Pinpoint the cell where the given text exists, returning its (x, y) midpoint coordinate. 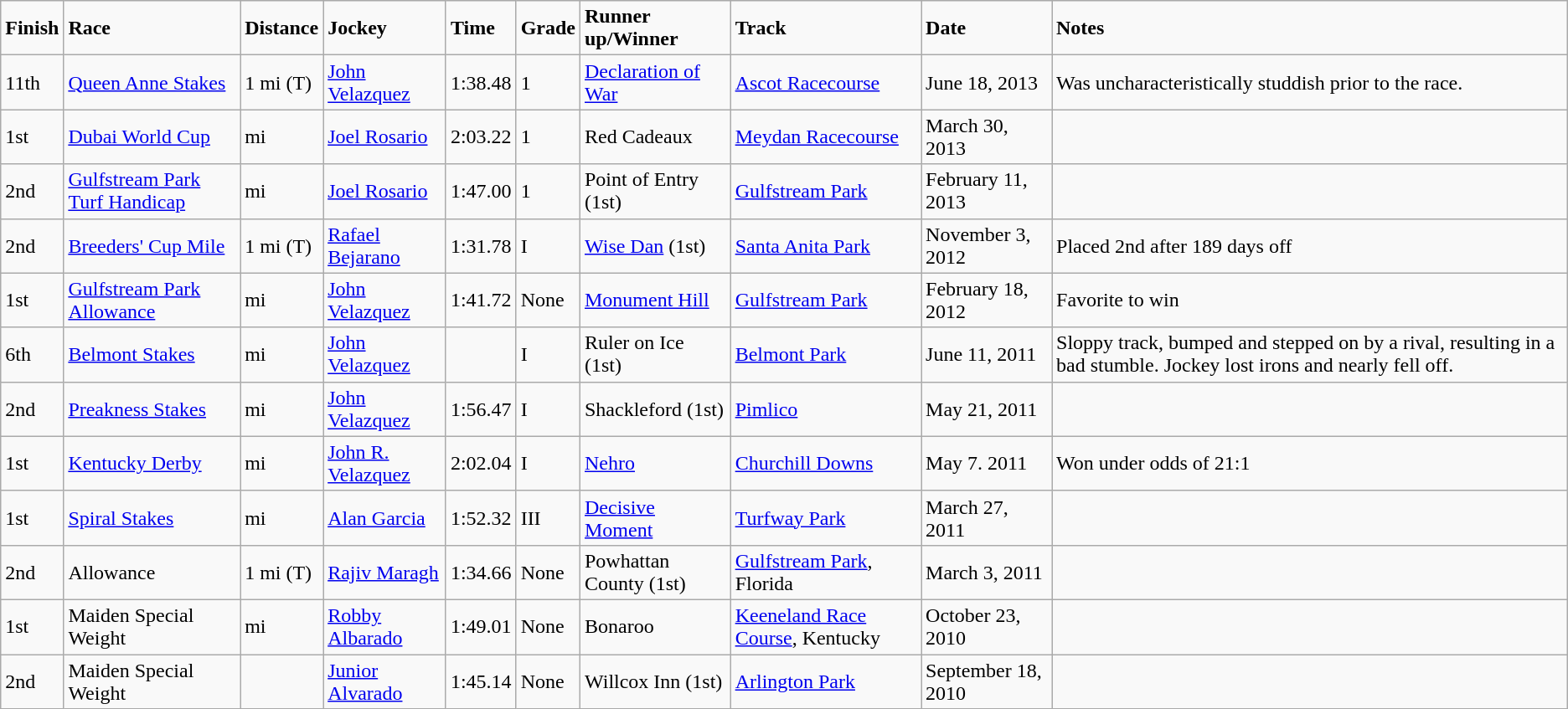
Turfway Park (826, 517)
Willcox Inn (1st) (655, 681)
Junior Alvarado (385, 681)
February 11, 2013 (987, 191)
Arlington Park (826, 681)
1:34.66 (481, 573)
Favorite to win (1310, 300)
Placed 2nd after 189 days off (1310, 246)
March 30, 2013 (987, 137)
March 3, 2011 (987, 573)
Powhattan County (1st) (655, 573)
Sloppy track, bumped and stepped on by a rival, resulting in a bad stumble. Jockey lost irons and nearly fell off. (1310, 355)
May 7. 2011 (987, 464)
Won under odds of 21:1 (1310, 464)
2:03.22 (481, 137)
Alan Garcia (385, 517)
Dubai World Cup (152, 137)
Red Cadeaux (655, 137)
June 11, 2011 (987, 355)
Declaration of War (655, 82)
Pimlico (826, 408)
June 18, 2013 (987, 82)
Rafael Bejarano (385, 246)
Date (987, 28)
1:56.47 (481, 408)
October 23, 2010 (987, 626)
Race (152, 28)
1:45.14 (481, 681)
Nehro (655, 464)
Ruler on Ice (1st) (655, 355)
Keeneland Race Course, Kentucky (826, 626)
Time (481, 28)
11th (32, 82)
Santa Anita Park (826, 246)
February 18, 2012 (987, 300)
1:49.01 (481, 626)
Kentucky Derby (152, 464)
Wise Dan (1st) (655, 246)
John R. Velazquez (385, 464)
Belmont Stakes (152, 355)
Monument Hill (655, 300)
Track (826, 28)
Notes (1310, 28)
Point of Entry (1st) (655, 191)
Preakness Stakes (152, 408)
March 27, 2011 (987, 517)
Bonaroo (655, 626)
Belmont Park (826, 355)
1:41.72 (481, 300)
1:38.48 (481, 82)
Finish (32, 28)
1:52.32 (481, 517)
November 3, 2012 (987, 246)
Queen Anne Stakes (152, 82)
Gulfstream Park Turf Handicap (152, 191)
Breeders' Cup Mile (152, 246)
Ascot Racecourse (826, 82)
Distance (281, 28)
Was uncharacteristically studdish prior to the race. (1310, 82)
2:02.04 (481, 464)
Spiral Stakes (152, 517)
Jockey (385, 28)
6th (32, 355)
Grade (548, 28)
Shackleford (1st) (655, 408)
September 18, 2010 (987, 681)
1:31.78 (481, 246)
Churchill Downs (826, 464)
Meydan Racecourse (826, 137)
Runner up/Winner (655, 28)
Allowance (152, 573)
May 21, 2011 (987, 408)
Robby Albarado (385, 626)
III (548, 517)
Gulfstream Park Allowance (152, 300)
Decisive Moment (655, 517)
Rajiv Maragh (385, 573)
1:47.00 (481, 191)
Gulfstream Park, Florida (826, 573)
